Capture the cell that displays the provided text and extract its [x, y] central coordinate. 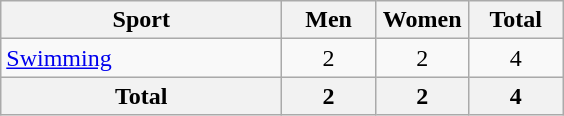
Swimming [142, 58]
Sport [142, 20]
Women [422, 20]
Men [329, 20]
